Search for the cell housing the specified text and yield its [x, y] center coordinate. 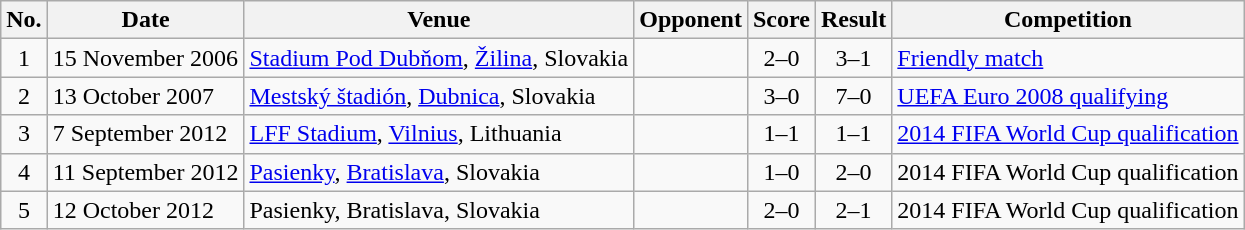
Date [146, 20]
Opponent [691, 20]
No. [24, 20]
Mestský štadión, Dubnica, Slovakia [439, 96]
15 November 2006 [146, 58]
2–1 [853, 210]
1–0 [781, 172]
11 September 2012 [146, 172]
Stadium Pod Dubňom, Žilina, Slovakia [439, 58]
Venue [439, 20]
Competition [1068, 20]
13 October 2007 [146, 96]
4 [24, 172]
3–0 [781, 96]
Score [781, 20]
1 [24, 58]
12 October 2012 [146, 210]
7–0 [853, 96]
Friendly match [1068, 58]
7 September 2012 [146, 134]
LFF Stadium, Vilnius, Lithuania [439, 134]
3–1 [853, 58]
3 [24, 134]
2 [24, 96]
UEFA Euro 2008 qualifying [1068, 96]
5 [24, 210]
Result [853, 20]
